Find where the given text appears and provide that cell's center as [X, Y] coordinate. 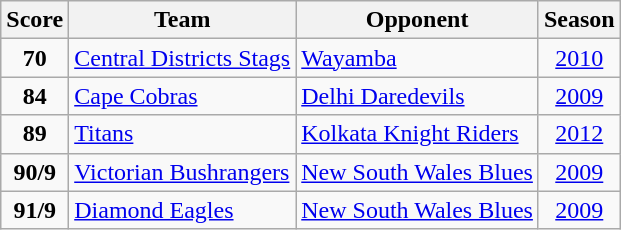
89 [35, 134]
2012 [579, 134]
Titans [182, 134]
84 [35, 96]
70 [35, 58]
Opponent [418, 20]
90/9 [35, 172]
Delhi Daredevils [418, 96]
Score [35, 20]
Central Districts Stags [182, 58]
Cape Cobras [182, 96]
Diamond Eagles [182, 210]
Team [182, 20]
2010 [579, 58]
Wayamba [418, 58]
91/9 [35, 210]
Victorian Bushrangers [182, 172]
Kolkata Knight Riders [418, 134]
Season [579, 20]
